Find where the given text appears and provide that cell's center as (x, y) coordinate. 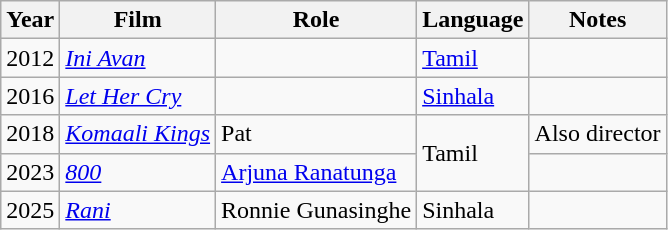
2023 (30, 172)
Rani (138, 210)
800 (138, 172)
Komaali Kings (138, 134)
Ini Avan (138, 58)
2012 (30, 58)
2016 (30, 96)
2018 (30, 134)
Also director (598, 134)
Role (316, 20)
Language (473, 20)
Film (138, 20)
Pat (316, 134)
2025 (30, 210)
Notes (598, 20)
Ronnie Gunasinghe (316, 210)
Let Her Cry (138, 96)
Year (30, 20)
Arjuna Ranatunga (316, 172)
